Pinpoint the cell where the given text exists, returning its (X, Y) midpoint coordinate. 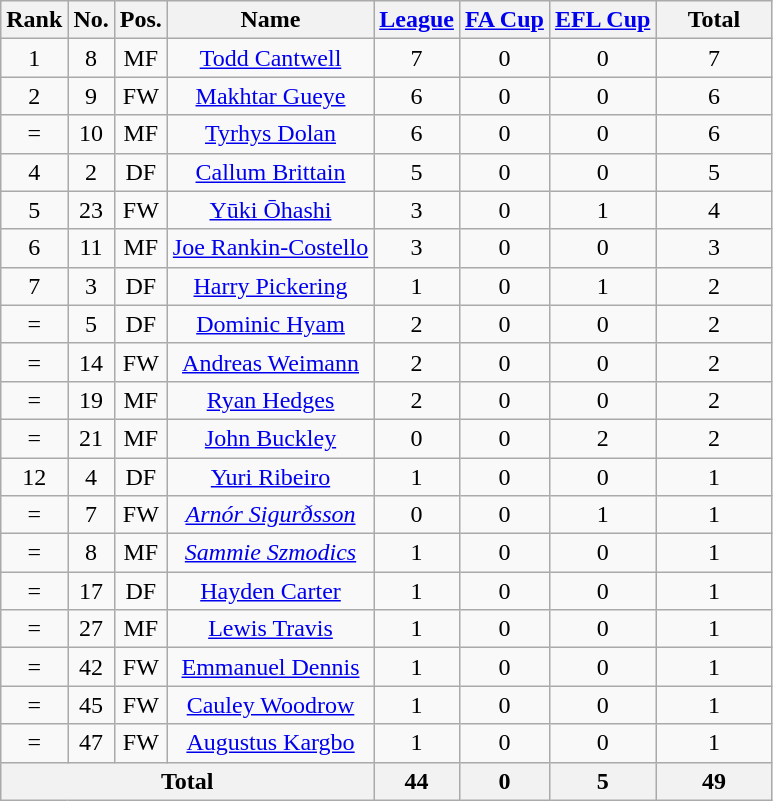
Tyrhys Dolan (270, 134)
Emmanuel Dennis (270, 667)
47 (91, 743)
No. (91, 20)
Yūki Ōhashi (270, 210)
Augustus Kargbo (270, 743)
11 (91, 248)
John Buckley (270, 438)
Makhtar Gueye (270, 96)
21 (91, 438)
Name (270, 20)
Todd Cantwell (270, 58)
23 (91, 210)
45 (91, 705)
9 (91, 96)
League (417, 20)
Lewis Travis (270, 629)
44 (417, 781)
FA Cup (504, 20)
Cauley Woodrow (270, 705)
Arnór Sigurðsson (270, 515)
Andreas Weimann (270, 362)
49 (714, 781)
12 (34, 477)
Yuri Ribeiro (270, 477)
27 (91, 629)
19 (91, 400)
Joe Rankin-Costello (270, 248)
42 (91, 667)
Ryan Hedges (270, 400)
Pos. (140, 20)
Harry Pickering (270, 286)
Callum Brittain (270, 172)
Sammie Szmodics (270, 553)
14 (91, 362)
EFL Cup (602, 20)
Hayden Carter (270, 591)
Dominic Hyam (270, 324)
17 (91, 591)
10 (91, 134)
Rank (34, 20)
